Return the (X, Y) coordinate for the center point of the cell that contains the specified text.  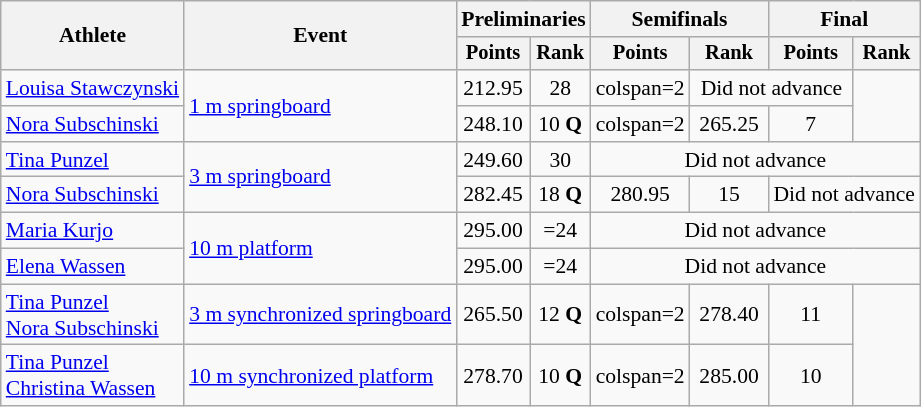
282.45 (493, 195)
265.25 (730, 124)
1 m springboard (320, 106)
Maria Kurjo (92, 231)
249.60 (493, 160)
278.40 (730, 314)
Event (320, 36)
Tina PunzelChristina Wassen (92, 376)
28 (560, 88)
11 (810, 314)
3 m springboard (320, 178)
Athlete (92, 36)
10 (810, 376)
Preliminaries (523, 19)
18 Q (560, 195)
265.50 (493, 314)
285.00 (730, 376)
10 m synchronized platform (320, 376)
Elena Wassen (92, 267)
Tina PunzelNora Subschinski (92, 314)
Semifinals (680, 19)
12 Q (560, 314)
212.95 (493, 88)
3 m synchronized springboard (320, 314)
Final (844, 19)
Tina Punzel (92, 160)
10 m platform (320, 248)
278.70 (493, 376)
248.10 (493, 124)
15 (730, 195)
7 (810, 124)
Louisa Stawczynski (92, 88)
30 (560, 160)
280.95 (640, 195)
